Capture the cell that displays the provided text and extract its (x, y) central coordinate. 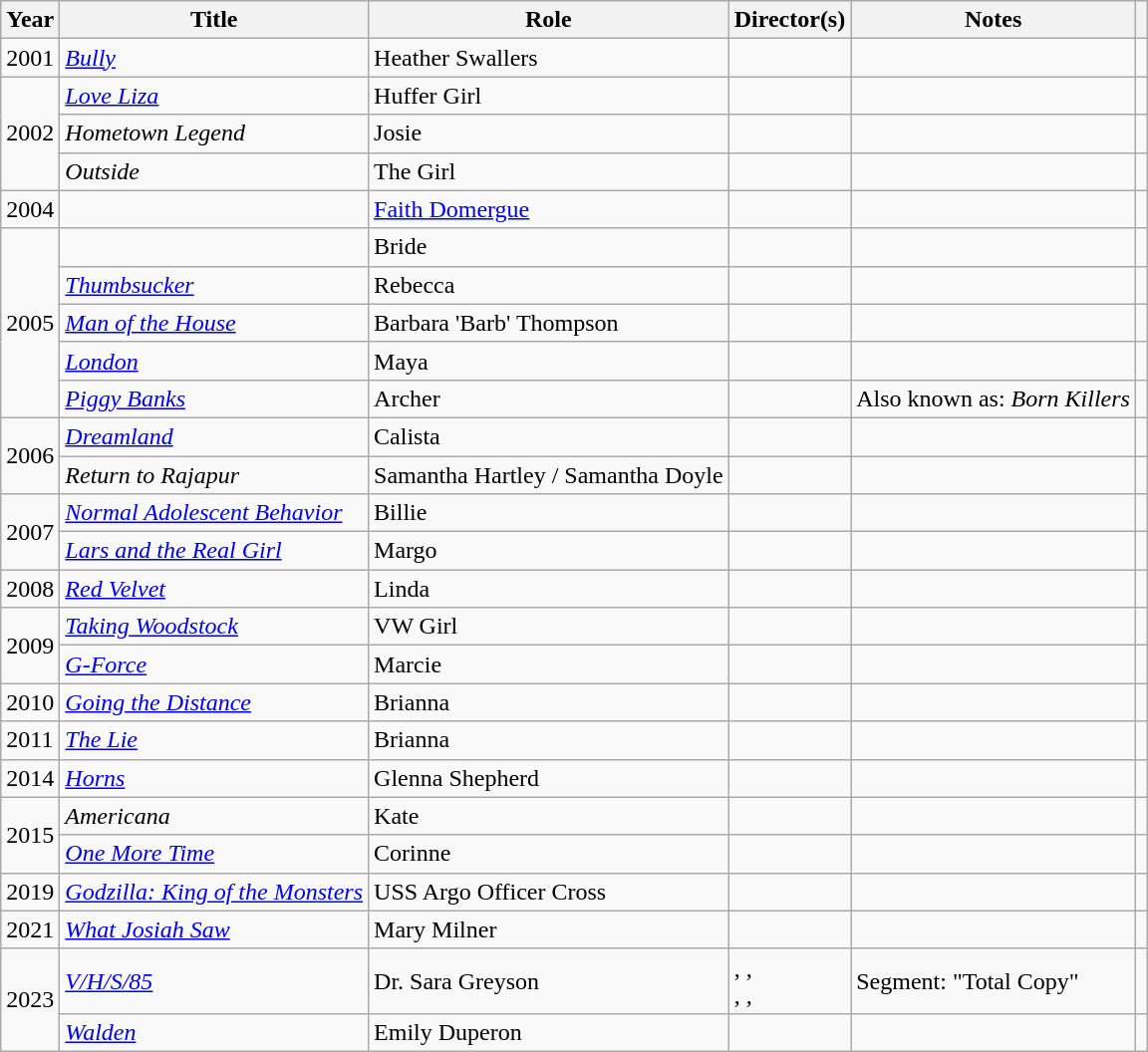
Director(s) (789, 20)
Godzilla: King of the Monsters (214, 892)
Linda (549, 589)
2010 (30, 702)
The Girl (549, 171)
, ,, , (789, 980)
Title (214, 20)
USS Argo Officer Cross (549, 892)
Samantha Hartley / Samantha Doyle (549, 475)
Archer (549, 398)
2019 (30, 892)
Year (30, 20)
Josie (549, 133)
2021 (30, 929)
Hometown Legend (214, 133)
2006 (30, 455)
Also known as: Born Killers (994, 398)
Maya (549, 361)
Americana (214, 816)
Calista (549, 436)
Horns (214, 778)
Return to Rajapur (214, 475)
VW Girl (549, 627)
Rebecca (549, 285)
2015 (30, 835)
Billie (549, 513)
Faith Domergue (549, 209)
Going the Distance (214, 702)
Man of the House (214, 323)
Kate (549, 816)
Emily Duperon (549, 1032)
Margo (549, 551)
V/H/S/85 (214, 980)
Bully (214, 58)
Segment: "Total Copy" (994, 980)
Lars and the Real Girl (214, 551)
2001 (30, 58)
Dreamland (214, 436)
2008 (30, 589)
Barbara 'Barb' Thompson (549, 323)
G-Force (214, 664)
The Lie (214, 740)
Love Liza (214, 96)
What Josiah Saw (214, 929)
Walden (214, 1032)
Marcie (549, 664)
Bride (549, 247)
Red Velvet (214, 589)
Normal Adolescent Behavior (214, 513)
Heather Swallers (549, 58)
Dr. Sara Greyson (549, 980)
Taking Woodstock (214, 627)
London (214, 361)
Huffer Girl (549, 96)
2011 (30, 740)
2023 (30, 1000)
Role (549, 20)
Mary Milner (549, 929)
Notes (994, 20)
2004 (30, 209)
Outside (214, 171)
One More Time (214, 854)
Thumbsucker (214, 285)
Piggy Banks (214, 398)
Corinne (549, 854)
2014 (30, 778)
Glenna Shepherd (549, 778)
2002 (30, 133)
2005 (30, 323)
2007 (30, 532)
2009 (30, 646)
